Extract the [x, y] coordinate from the center of the cell holding the provided text.  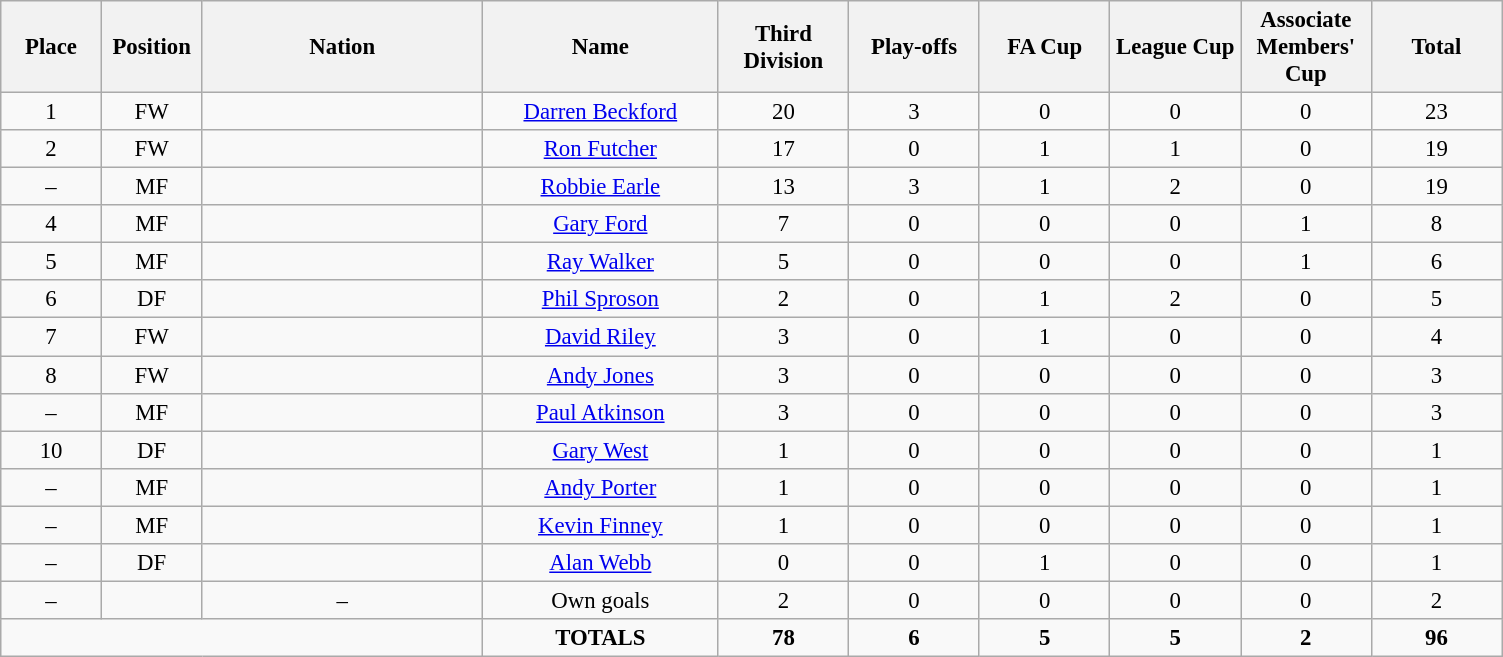
Paul Atkinson [601, 412]
Andy Porter [601, 487]
Andy Jones [601, 375]
10 [52, 450]
78 [784, 638]
Kevin Finney [601, 525]
Ray Walker [601, 262]
Ron Futcher [601, 149]
96 [1436, 638]
Robbie Earle [601, 187]
23 [1436, 112]
Gary Ford [601, 224]
17 [784, 149]
David Riley [601, 337]
Third Division [784, 47]
Place [52, 47]
Alan Webb [601, 563]
Play-offs [914, 47]
Own goals [601, 600]
Gary West [601, 450]
Phil Sproson [601, 299]
Associate Members' Cup [1306, 47]
FA Cup [1044, 47]
Position [152, 47]
Name [601, 47]
13 [784, 187]
TOTALS [601, 638]
20 [784, 112]
League Cup [1176, 47]
Darren Beckford [601, 112]
Total [1436, 47]
Nation [342, 47]
